Find where the given text appears and provide that cell's center as (X, Y) coordinate. 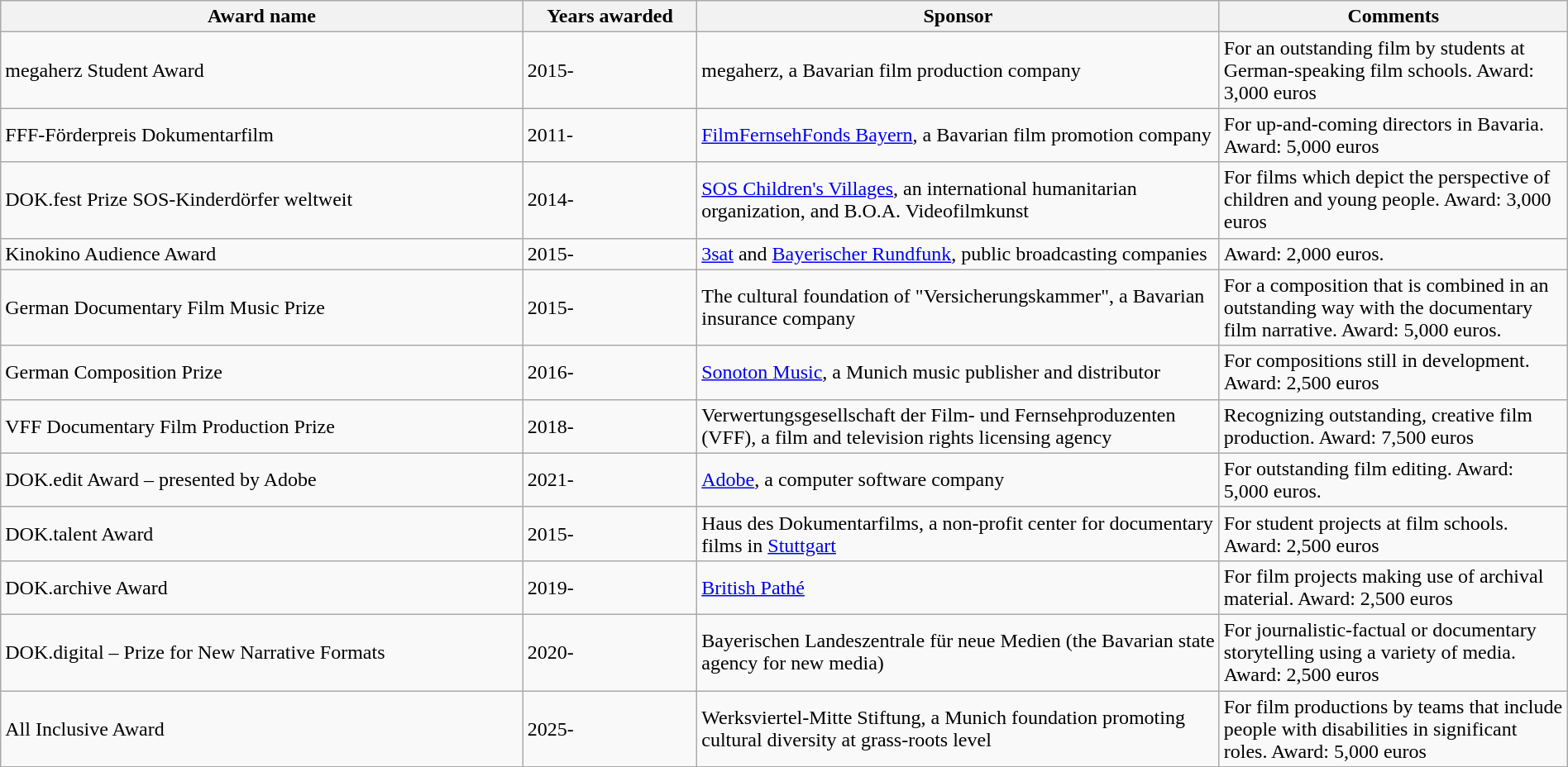
Comments (1393, 17)
For film productions by teams that include people with disabilities in significant roles. Award: 5,000 euros (1393, 729)
All Inclusive Award (262, 729)
Award: 2,000 euros. (1393, 254)
Verwertungsgesellschaft der Film- und Fernsehproduzenten (VFF), a film and television rights licensing agency (958, 426)
For an outstanding film by students at German-speaking film schools. Award: 3,000 euros (1393, 70)
DOK.fest Prize SOS-Kinderdörfer weltweit (262, 200)
For compositions still in development. Award: 2,500 euros (1393, 372)
For outstanding film editing. Award: 5,000 euros. (1393, 479)
Werksviertel-Mitte Stiftung, a Munich foundation promoting cultural diversity at grass-roots level (958, 729)
Sponsor (958, 17)
German Composition Prize (262, 372)
2020- (610, 652)
2025- (610, 729)
2019- (610, 587)
Bayerischen Landeszentrale für neue Medien (the Bavarian state agency for new media) (958, 652)
3sat and Bayerischer Rundfunk, public broadcasting companies (958, 254)
For up-and-coming directors in Bavaria. Award: 5,000 euros (1393, 136)
DOK.digital – Prize for New Narrative Formats (262, 652)
SOS Children's Villages, an international humanitarian organization, and B.O.A. Videofilmkunst (958, 200)
DOK.archive Award (262, 587)
DOK.talent Award (262, 534)
megaherz, a Bavarian film production company (958, 70)
For a composition that is combined in an outstanding way with the documentary film narrative. Award: 5,000 euros. (1393, 307)
FilmFernsehFonds Bayern, a Bavarian film promotion company (958, 136)
German Documentary Film Music Prize (262, 307)
2011- (610, 136)
Recognizing outstanding, creative film production. Award: 7,500 euros (1393, 426)
Adobe, a computer software company (958, 479)
megaherz Student Award (262, 70)
DOK.edit Award – presented by Adobe (262, 479)
Years awarded (610, 17)
Kinokino Audience Award (262, 254)
2016- (610, 372)
The cultural foundation of "Versicherungskammer", a Bavarian insurance company (958, 307)
Sonoton Music, a Munich music publisher and distributor (958, 372)
For journalistic-factual or documentary storytelling using a variety of media. Award: 2,500 euros (1393, 652)
2021- (610, 479)
2014- (610, 200)
2018- (610, 426)
For student projects at film schools. Award: 2,500 euros (1393, 534)
FFF-Förderpreis Dokumentarfilm (262, 136)
Award name (262, 17)
British Pathé (958, 587)
Haus des Dokumentarfilms, a non-profit center for documentary films in Stuttgart (958, 534)
For films which depict the perspective of children and young people. Award: 3,000 euros (1393, 200)
VFF Documentary Film Production Prize (262, 426)
For film projects making use of archival material. Award: 2,500 euros (1393, 587)
